For the text-containing cell, return its midpoint in (X, Y) coordinate format. 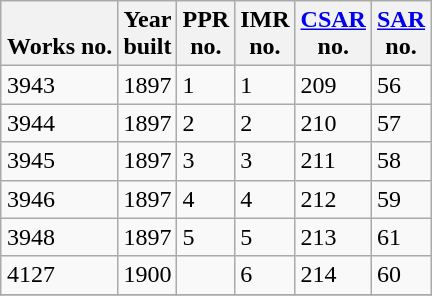
3948 (59, 237)
4127 (59, 275)
Works no. (59, 34)
6 (265, 275)
IMRno. (265, 34)
1900 (148, 275)
PPRno. (206, 34)
61 (400, 237)
211 (333, 161)
210 (333, 123)
3944 (59, 123)
57 (400, 123)
59 (400, 199)
58 (400, 161)
56 (400, 85)
3943 (59, 85)
CSARno. (333, 34)
3946 (59, 199)
SARno. (400, 34)
213 (333, 237)
Yearbuilt (148, 34)
209 (333, 85)
214 (333, 275)
212 (333, 199)
3945 (59, 161)
60 (400, 275)
